Detect which cell encompasses the target text, then output its [X, Y] center coordinate. 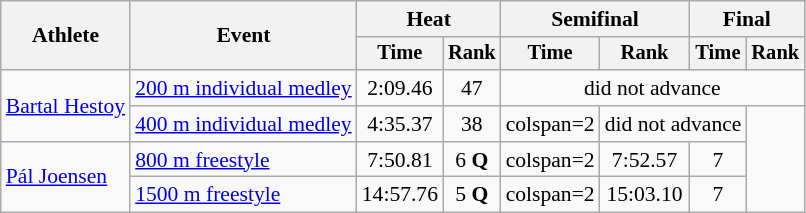
14:57.76 [400, 195]
4:35.37 [400, 124]
Final [746, 19]
Heat [429, 19]
2:09.46 [400, 88]
15:03.10 [645, 195]
7:52.57 [645, 160]
7:50.81 [400, 160]
5 Q [472, 195]
200 m individual medley [244, 88]
800 m freestyle [244, 160]
Semifinal [596, 19]
1500 m freestyle [244, 195]
Pál Joensen [66, 178]
Event [244, 36]
6 Q [472, 160]
47 [472, 88]
Athlete [66, 36]
Bartal Hestoy [66, 106]
38 [472, 124]
400 m individual medley [244, 124]
